Return [X, Y] of the center of cell containing provided text 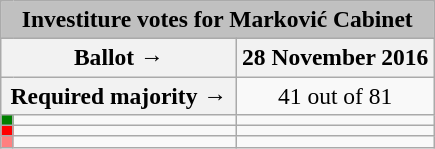
Investiture votes for Marković Cabinet [218, 19]
Required majority → [119, 95]
28 November 2016 [336, 57]
Ballot → [119, 57]
41 out of 81 [336, 95]
